Pinpoint the cell where the given text exists, returning its (X, Y) midpoint coordinate. 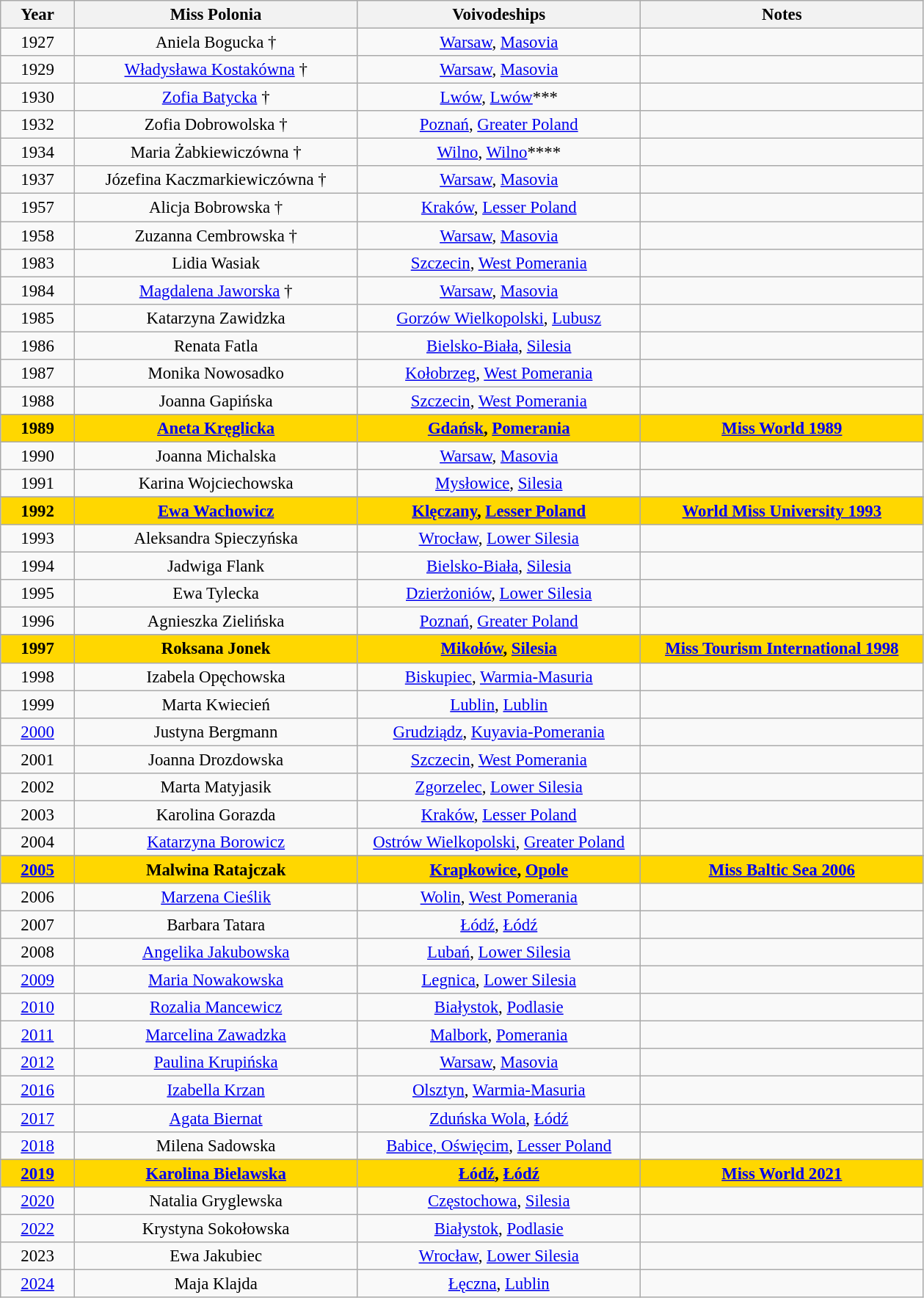
1991 (38, 484)
2012 (38, 1063)
2000 (38, 732)
Malbork, Pomerania (499, 1035)
2006 (38, 897)
Babice, Oświęcim, Lesser Poland (499, 1145)
1957 (38, 208)
Izabela Opęchowska (216, 677)
Ewa Tylecka (216, 594)
Krystyna Sokołowska (216, 1228)
Angelika Jakubowska (216, 952)
2001 (38, 759)
Władysława Kostakówna † (216, 70)
Karolina Gorazda (216, 814)
Aneta Kręglicka (216, 429)
Biskupiec, Warmia-Masuria (499, 677)
Malwina Ratajczak (216, 869)
Zofia Batycka † (216, 98)
Voivodeships (499, 15)
Joanna Gapińska (216, 401)
Józefina Kaczmarkiewiczówna † (216, 180)
Zofia Dobrowolska † (216, 125)
Grudziądz, Kuyavia-Pomerania (499, 732)
Agnieszka Zielińska (216, 621)
Zgorzelec, Lower Silesia (499, 787)
Legnica, Lower Silesia (499, 980)
Aleksandra Spieczyńska (216, 539)
Aniela Bogucka † (216, 43)
2011 (38, 1035)
Rozalia Mancewicz (216, 1007)
1937 (38, 180)
Alicja Bobrowska † (216, 208)
Lwów, Lwów*** (499, 98)
1987 (38, 373)
Maria Nowakowska (216, 980)
1989 (38, 429)
Marcelina Zawadzka (216, 1035)
Zuzanna Cembrowska † (216, 236)
Notes (782, 15)
1934 (38, 153)
Miss Baltic Sea 2006 (782, 869)
Lidia Wasiak (216, 263)
2019 (38, 1173)
Maria Żabkiewiczówna † (216, 153)
Justyna Bergmann (216, 732)
1990 (38, 456)
Gorzów Wielkopolski, Lubusz (499, 318)
Olsztyn, Warmia-Masuria (499, 1090)
Jadwiga Flank (216, 566)
Wolin, West Pomerania (499, 897)
Joanna Michalska (216, 456)
Ewa Wachowicz (216, 511)
Renata Fatla (216, 346)
Katarzyna Zawidzka (216, 318)
Natalia Gryglewska (216, 1200)
Magdalena Jaworska † (216, 291)
Lublin, Lublin (499, 704)
1983 (38, 263)
Paulina Krupińska (216, 1063)
2008 (38, 952)
2024 (38, 1283)
Maja Klajda (216, 1283)
1988 (38, 401)
Klęczany, Lesser Poland (499, 511)
Lubań, Lower Silesia (499, 952)
Łęczna, Lublin (499, 1283)
Miss Polonia (216, 15)
Agata Biernat (216, 1118)
2022 (38, 1228)
2016 (38, 1090)
1998 (38, 677)
Miss World 1989 (782, 429)
1999 (38, 704)
Marta Kwiecień (216, 704)
1985 (38, 318)
Monika Nowosadko (216, 373)
2009 (38, 980)
1994 (38, 566)
2020 (38, 1200)
1932 (38, 125)
Krapkowice, Opole (499, 869)
Kołobrzeg, West Pomerania (499, 373)
2017 (38, 1118)
2018 (38, 1145)
Gdańsk, Pomerania (499, 429)
1984 (38, 291)
Karina Wojciechowska (216, 484)
Ewa Jakubiec (216, 1256)
Marzena Cieślik (216, 897)
Barbara Tatara (216, 925)
Roksana Jonek (216, 649)
2002 (38, 787)
Year (38, 15)
2004 (38, 842)
Mikołów, Silesia (499, 649)
2023 (38, 1256)
1930 (38, 98)
1995 (38, 594)
1992 (38, 511)
Miss Tourism International 1998 (782, 649)
Karolina Bielawska (216, 1173)
Wilno, Wilno**** (499, 153)
1927 (38, 43)
2010 (38, 1007)
2003 (38, 814)
Joanna Drozdowska (216, 759)
2007 (38, 925)
Dzierżoniów, Lower Silesia (499, 594)
Izabella Krzan (216, 1090)
1996 (38, 621)
Mysłowice, Silesia (499, 484)
1993 (38, 539)
Częstochowa, Silesia (499, 1200)
1929 (38, 70)
1986 (38, 346)
2005 (38, 869)
Marta Matyjasik (216, 787)
Ostrów Wielkopolski, Greater Poland (499, 842)
Milena Sadowska (216, 1145)
Katarzyna Borowicz (216, 842)
1997 (38, 649)
World Miss University 1993 (782, 511)
Miss World 2021 (782, 1173)
1958 (38, 236)
Zduńska Wola, Łódź (499, 1118)
